Identify which cell holds the provided text, then report its (X, Y) central coordinate. 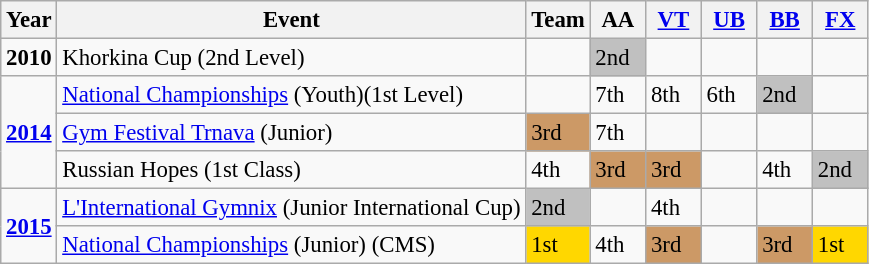
FX (840, 20)
AA (618, 20)
UB (729, 20)
VT (674, 20)
National Championships (Youth)(1st Level) (292, 95)
Khorkina Cup (2nd Level) (292, 58)
Year (29, 20)
Gym Festival Trnava (Junior) (292, 133)
Russian Hopes (1st Class) (292, 170)
Event (292, 20)
2010 (29, 58)
Team (558, 20)
8th (674, 95)
2015 (29, 226)
2014 (29, 132)
L'International Gymnix (Junior International Cup) (292, 208)
BB (785, 20)
6th (729, 95)
National Championships (Junior) (CMS) (292, 245)
